Detect which cell encompasses the target text, then output its (X, Y) center coordinate. 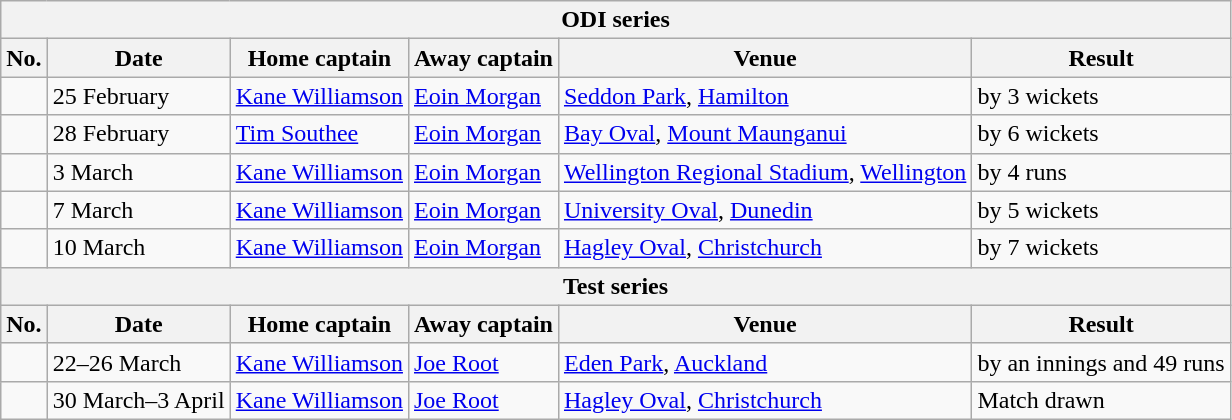
Match drawn (1101, 400)
by an innings and 49 runs (1101, 362)
University Oval, Dunedin (764, 210)
by 4 runs (1101, 172)
Tim Southee (319, 134)
by 7 wickets (1101, 248)
22–26 March (138, 362)
Seddon Park, Hamilton (764, 96)
Bay Oval, Mount Maunganui (764, 134)
by 5 wickets (1101, 210)
30 March–3 April (138, 400)
by 3 wickets (1101, 96)
3 March (138, 172)
10 March (138, 248)
Eden Park, Auckland (764, 362)
Wellington Regional Stadium, Wellington (764, 172)
by 6 wickets (1101, 134)
25 February (138, 96)
7 March (138, 210)
ODI series (616, 20)
Test series (616, 286)
28 February (138, 134)
